Capture the cell that displays the provided text and extract its [x, y] central coordinate. 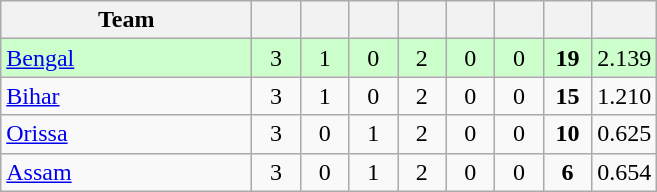
Bengal [126, 58]
Assam [126, 172]
0.654 [624, 172]
Orissa [126, 134]
0.625 [624, 134]
19 [568, 58]
1.210 [624, 96]
10 [568, 134]
2.139 [624, 58]
6 [568, 172]
Bihar [126, 96]
Team [126, 20]
15 [568, 96]
